Extract the (x, y) coordinate from the center of the cell holding the provided text.  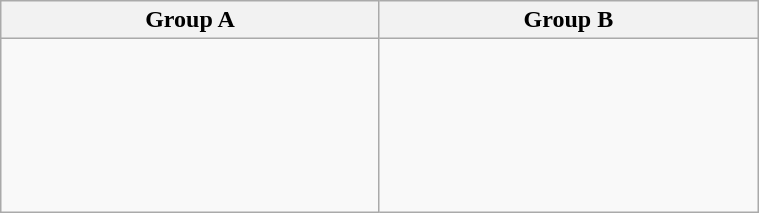
Group A (190, 20)
Group B (568, 20)
